Extract the [x, y] coordinate from the center of the cell holding the provided text.  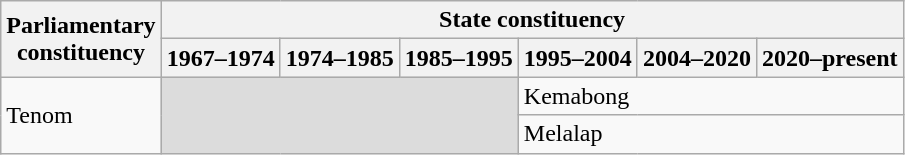
Tenom [81, 115]
1974–1985 [340, 58]
2004–2020 [696, 58]
1967–1974 [220, 58]
Kemabong [710, 96]
2020–present [830, 58]
Parliamentaryconstituency [81, 39]
1985–1995 [458, 58]
State constituency [532, 20]
Melalap [710, 134]
1995–2004 [578, 58]
